For the text-containing cell, return its midpoint in [X, Y] coordinate format. 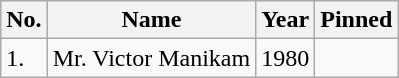
1980 [286, 58]
Year [286, 20]
Mr. Victor Manikam [151, 58]
No. [24, 20]
Name [151, 20]
Pinned [356, 20]
1. [24, 58]
